Return the [x, y] coordinate for the center point of the cell that contains the specified text.  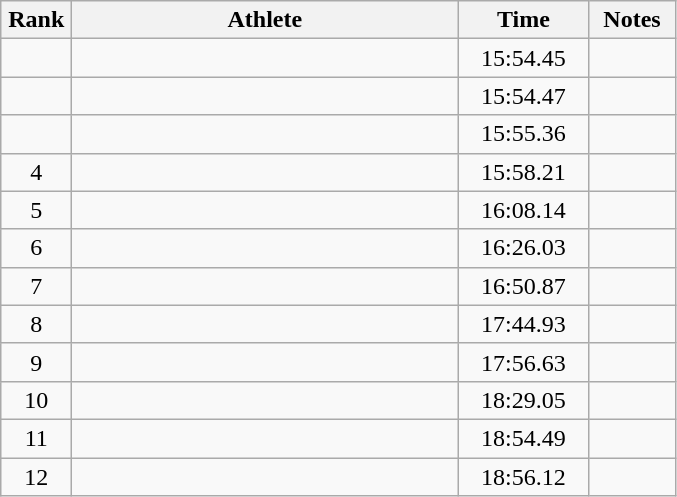
5 [36, 210]
16:08.14 [524, 210]
4 [36, 172]
17:56.63 [524, 362]
16:26.03 [524, 248]
7 [36, 286]
8 [36, 324]
Notes [632, 20]
9 [36, 362]
18:29.05 [524, 400]
16:50.87 [524, 286]
Rank [36, 20]
17:44.93 [524, 324]
15:55.36 [524, 134]
10 [36, 400]
18:54.49 [524, 438]
15:54.45 [524, 58]
Athlete [265, 20]
18:56.12 [524, 477]
15:54.47 [524, 96]
11 [36, 438]
Time [524, 20]
12 [36, 477]
15:58.21 [524, 172]
6 [36, 248]
